Return the [x, y] coordinate for the center point of the cell that contains the specified text.  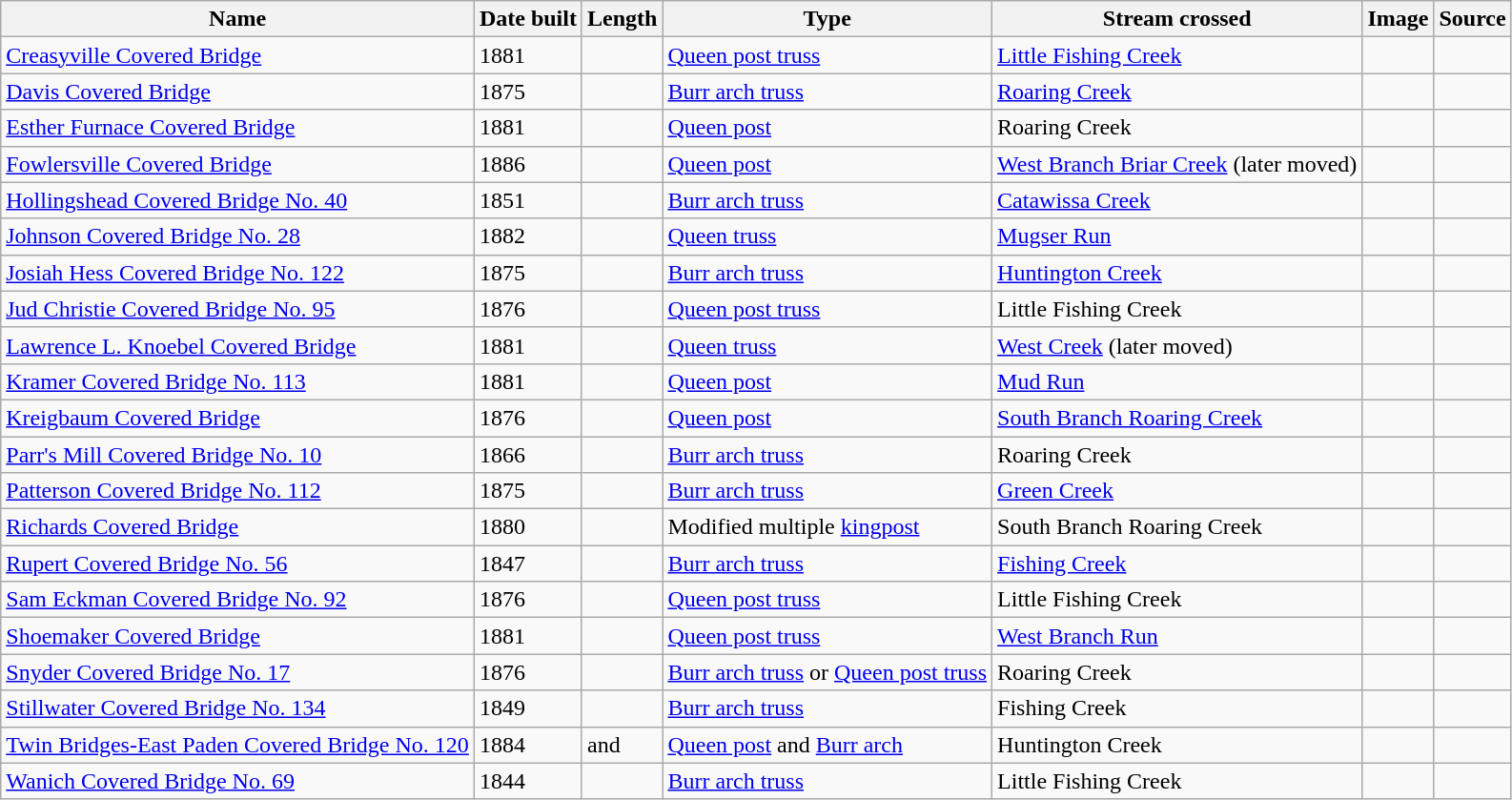
1849 [528, 708]
Stillwater Covered Bridge No. 134 [238, 708]
Mud Run [1177, 381]
and [622, 745]
Hollingshead Covered Bridge No. 40 [238, 200]
Fowlersville Covered Bridge [238, 164]
Source [1472, 19]
1886 [528, 164]
Davis Covered Bridge [238, 92]
Parr's Mill Covered Bridge No. 10 [238, 455]
Green Creek [1177, 491]
1882 [528, 236]
Type [828, 19]
Image [1398, 19]
Johnson Covered Bridge No. 28 [238, 236]
Wanich Covered Bridge No. 69 [238, 781]
Length [622, 19]
1866 [528, 455]
1851 [528, 200]
Catawissa Creek [1177, 200]
Twin Bridges-East Paden Covered Bridge No. 120 [238, 745]
West Branch Briar Creek (later moved) [1177, 164]
West Branch Run [1177, 636]
Name [238, 19]
Creasyville Covered Bridge [238, 55]
West Creek (later moved) [1177, 345]
Mugser Run [1177, 236]
1880 [528, 527]
1847 [528, 564]
Lawrence L. Knoebel Covered Bridge [238, 345]
Richards Covered Bridge [238, 527]
Kreigbaum Covered Bridge [238, 418]
Jud Christie Covered Bridge No. 95 [238, 309]
Kramer Covered Bridge No. 113 [238, 381]
Esther Furnace Covered Bridge [238, 128]
Shoemaker Covered Bridge [238, 636]
Modified multiple kingpost [828, 527]
Date built [528, 19]
Sam Eckman Covered Bridge No. 92 [238, 600]
Queen post and Burr arch [828, 745]
Stream crossed [1177, 19]
Snyder Covered Bridge No. 17 [238, 672]
1884 [528, 745]
Burr arch truss or Queen post truss [828, 672]
Rupert Covered Bridge No. 56 [238, 564]
Patterson Covered Bridge No. 112 [238, 491]
Josiah Hess Covered Bridge No. 122 [238, 273]
1844 [528, 781]
